Output the [X, Y] coordinate of the center of the cell containing the given text.  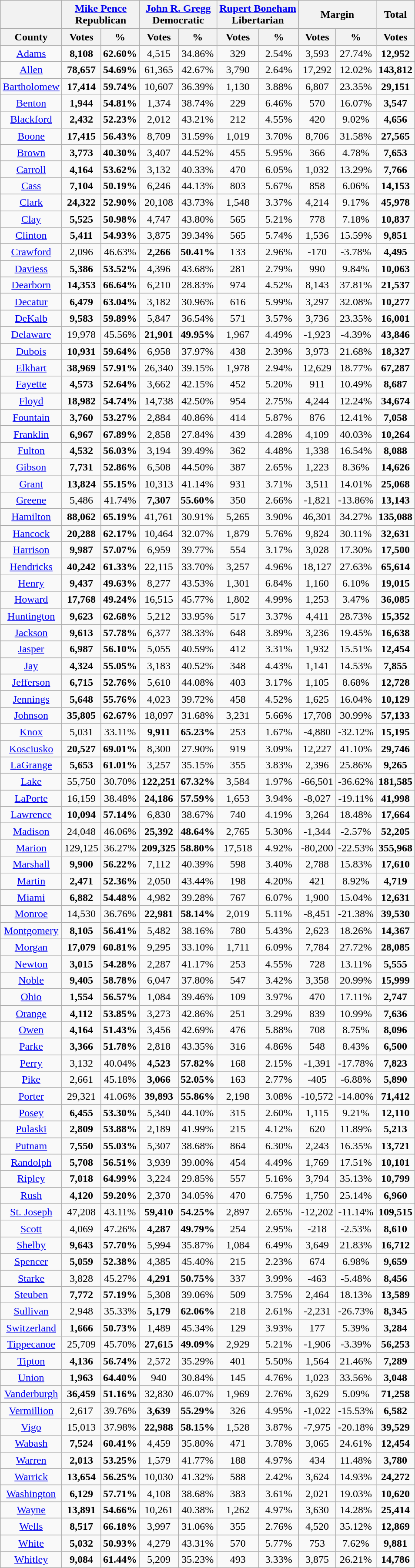
Ripley [31, 1179]
-21.38% [356, 914]
41.99% [197, 1129]
471 [238, 1444]
387 [238, 467]
36.39% [197, 87]
7,524 [81, 1444]
40.04% [120, 1063]
Floyd [31, 401]
43.68% [197, 269]
4.19% [278, 815]
5,653 [81, 765]
LaGrange [31, 765]
2.75% [278, 401]
3,183 [159, 666]
43.44% [197, 881]
5,213 [396, 1129]
53.27% [120, 417]
2.94% [278, 368]
3,297 [317, 302]
4,023 [159, 699]
-13.86% [356, 500]
7,636 [396, 1014]
Jasper [31, 649]
-6.88% [356, 1080]
44.08% [197, 682]
White [31, 1543]
Miami [31, 897]
64.40% [120, 1378]
3.99% [278, 1278]
John R. GreggDemocratic [178, 15]
4,279 [159, 1543]
5.76% [278, 534]
2,287 [159, 964]
588 [238, 1477]
43.31% [197, 1543]
2.96% [278, 252]
19,978 [81, 335]
37.97% [197, 351]
10,101 [396, 1162]
547 [238, 980]
36.27% [120, 848]
Jefferson [31, 682]
30.84% [197, 1378]
12,110 [396, 1113]
39.06% [197, 1295]
Greene [31, 500]
9.17% [356, 202]
-4,880 [317, 732]
864 [238, 1146]
5.74% [278, 236]
2,765 [238, 831]
8.75% [356, 1030]
57.14% [120, 815]
Lake [31, 782]
740 [238, 815]
6,959 [159, 550]
8.36% [356, 467]
3,973 [317, 351]
-80,200 [317, 848]
4.76% [278, 1378]
-5.48% [356, 1278]
40.52% [197, 666]
Delaware [31, 335]
6.84% [278, 583]
13.11% [356, 964]
Clay [31, 219]
40.39% [197, 864]
3,264 [317, 815]
30.99% [356, 715]
10.49% [356, 384]
4,385 [159, 1261]
2.77% [278, 1080]
35.12% [356, 1526]
4,411 [317, 616]
9.84% [356, 269]
14.28% [356, 1510]
620 [317, 1129]
4,656 [396, 120]
41.06% [120, 1096]
3,649 [317, 1245]
2,189 [159, 1129]
55.29% [197, 1411]
8,610 [396, 1228]
42.69% [197, 1030]
Switzerland [31, 1328]
17,610 [396, 864]
Vanderburgh [31, 1394]
3.71% [278, 484]
24,272 [396, 1477]
32,830 [159, 1394]
3,662 [159, 384]
Fayette [31, 384]
839 [317, 1014]
53.85% [120, 1014]
3,194 [159, 450]
616 [238, 302]
58.14% [197, 914]
45.27% [120, 1278]
57.91% [120, 368]
1,769 [317, 1162]
63.04% [120, 302]
Noble [31, 980]
Gibson [31, 467]
40.59% [197, 649]
Brown [31, 153]
9,900 [81, 864]
26.21% [356, 1560]
1,105 [317, 682]
17,768 [81, 600]
7,112 [159, 864]
168 [238, 1063]
-1,906 [317, 1344]
9,613 [81, 633]
Wells [31, 1526]
62.60% [120, 53]
35.33% [120, 1311]
4,214 [317, 202]
43.53% [197, 583]
26,340 [159, 368]
15,352 [396, 616]
15.04% [356, 897]
11.48% [356, 1460]
17,708 [317, 715]
5,994 [159, 1245]
4,747 [159, 219]
88,062 [81, 517]
-19.11% [356, 798]
39.46% [197, 997]
Jennings [31, 699]
Daviess [31, 269]
29,151 [396, 87]
18.13% [356, 1295]
54.69% [120, 70]
4.95% [278, 1411]
674 [317, 1261]
7,550 [81, 1146]
56.10% [120, 649]
3.29% [278, 1014]
129 [238, 1328]
9,405 [81, 980]
Total [396, 15]
2,809 [81, 1129]
Bartholomew [31, 87]
64.99% [120, 1179]
15.51% [356, 649]
3,593 [317, 53]
6,455 [81, 1113]
11.89% [356, 1129]
-3.78% [356, 252]
51.43% [120, 1030]
17,415 [81, 136]
2,021 [317, 1493]
4,520 [317, 1526]
52.90% [120, 202]
44.10% [197, 1113]
Rush [31, 1195]
39.00% [197, 1162]
337 [238, 1278]
49.24% [120, 600]
10,264 [396, 434]
6,210 [159, 285]
6,047 [159, 980]
49.63% [120, 583]
-17.78% [356, 1063]
6,479 [81, 302]
Allen [31, 70]
28.73% [356, 616]
6,246 [159, 186]
35.87% [197, 1245]
27,565 [396, 136]
16.07% [356, 103]
Dearborn [31, 285]
36.54% [197, 318]
458 [238, 699]
69.01% [120, 748]
34.27% [356, 517]
1,489 [159, 1328]
14,738 [159, 401]
39.28% [197, 897]
10,261 [159, 1510]
517 [238, 616]
Shelby [31, 1245]
67.32% [197, 782]
6.07% [278, 897]
66.64% [120, 285]
1,528 [238, 1427]
6.05% [278, 169]
3,584 [238, 782]
24.61% [356, 1444]
16,159 [81, 798]
6,500 [396, 1047]
Margin [337, 15]
24,048 [81, 831]
1,963 [81, 1378]
14,367 [396, 931]
54.81% [120, 103]
Orange [31, 1014]
35.13% [356, 1179]
41.14% [197, 484]
25,068 [396, 484]
2,948 [81, 1311]
2.60% [278, 1113]
18,097 [159, 715]
876 [317, 417]
12,728 [396, 682]
Owen [31, 1030]
-3.39% [356, 1344]
954 [238, 401]
17,518 [238, 848]
1,338 [317, 450]
10,277 [396, 302]
Elkhart [31, 368]
4,136 [81, 1361]
1,900 [317, 897]
6.10% [356, 583]
40.30% [120, 153]
316 [238, 1047]
55.03% [120, 1146]
18,982 [81, 401]
43.80% [197, 219]
728 [317, 964]
18.77% [356, 368]
65,614 [396, 567]
1,536 [317, 236]
39,529 [396, 1427]
Spencer [31, 1261]
12,631 [396, 897]
2,897 [238, 1212]
54.48% [120, 897]
Vermillion [31, 1411]
5,890 [396, 1080]
13,654 [81, 1477]
3,760 [81, 417]
29.85% [197, 1179]
2.15% [278, 1063]
7,766 [396, 169]
-1,022 [317, 1411]
8,517 [81, 1526]
Carroll [31, 169]
1,969 [238, 1394]
12.41% [356, 417]
54.28% [120, 964]
8,277 [159, 583]
366 [317, 153]
55.60% [197, 500]
9,851 [396, 236]
109,515 [396, 1212]
212 [238, 120]
3.42% [278, 980]
6,967 [81, 434]
8,706 [317, 136]
3.90% [278, 517]
9,583 [81, 318]
34.05% [197, 1195]
Howard [31, 600]
753 [317, 1543]
5,212 [159, 616]
39.34% [197, 236]
4.28% [278, 434]
1,023 [317, 1378]
52.05% [197, 1080]
188 [238, 1460]
6,830 [159, 815]
45.18% [120, 1080]
14,153 [396, 186]
2.79% [278, 269]
9,295 [159, 947]
14,786 [396, 1560]
39.72% [197, 699]
55.76% [120, 699]
Pulaski [31, 1129]
911 [317, 384]
7,104 [81, 186]
109 [238, 997]
20,288 [81, 534]
4.48% [278, 450]
4.43% [278, 666]
44.52% [197, 153]
-14.80% [356, 1096]
8,108 [81, 53]
2,661 [81, 1080]
6,807 [317, 87]
39.77% [197, 550]
420 [317, 120]
Montgomery [31, 931]
4,396 [159, 269]
1,141 [317, 666]
16.04% [356, 699]
6,960 [396, 1195]
5,055 [159, 649]
53.52% [120, 269]
974 [238, 285]
-26.73% [356, 1311]
598 [238, 864]
Scott [31, 1228]
-2.57% [356, 831]
1,262 [238, 1510]
-66,501 [317, 782]
7,307 [159, 500]
2,019 [238, 914]
56.74% [120, 1361]
20,108 [159, 202]
41,761 [159, 517]
-10,572 [317, 1096]
29,321 [81, 1096]
54.93% [120, 236]
Rupert BonehamLibertarian [258, 15]
3.40% [278, 864]
Putnam [31, 1146]
348 [238, 666]
281 [238, 269]
6.75% [278, 1195]
33.11% [120, 732]
13,721 [396, 1146]
39.49% [197, 450]
38.48% [120, 798]
1,932 [317, 649]
8,300 [159, 748]
38.16% [197, 931]
3.61% [278, 1493]
17,500 [396, 550]
454 [238, 1162]
329 [238, 53]
421 [317, 881]
59.74% [120, 87]
60.41% [120, 1444]
18.48% [356, 815]
5.30% [278, 831]
5.77% [278, 1543]
60.81% [120, 947]
3,780 [396, 1460]
10,799 [396, 1179]
940 [159, 1378]
6,508 [159, 467]
3,624 [317, 1477]
12,952 [396, 53]
1,115 [317, 1113]
50.75% [197, 1278]
6.49% [278, 1245]
9,911 [159, 732]
557 [238, 1179]
14,626 [396, 467]
54.66% [120, 1510]
326 [238, 1411]
30.91% [197, 517]
Fountain [31, 417]
12.02% [356, 70]
7,018 [81, 1179]
59,410 [159, 1212]
5.67% [278, 186]
383 [238, 1493]
Warren [31, 1460]
3.83% [278, 765]
38,969 [81, 368]
Franklin [31, 434]
33.70% [197, 567]
40.03% [356, 434]
2.23% [278, 1261]
135,088 [396, 517]
Huntington [31, 616]
2,266 [159, 252]
Hendricks [31, 567]
37.81% [356, 285]
780 [238, 931]
5.39% [356, 1328]
56.41% [120, 931]
49.95% [197, 335]
3,182 [159, 302]
Washington [31, 1493]
6,715 [81, 682]
28.83% [197, 285]
48.64% [197, 831]
-8,451 [317, 914]
22,988 [159, 1427]
5,847 [159, 318]
8,456 [396, 1278]
36,085 [396, 600]
12,869 [396, 1526]
Lawrence [31, 815]
45.40% [197, 1261]
46.07% [197, 1394]
33.10% [197, 947]
9.02% [356, 120]
4,982 [159, 897]
43.35% [197, 1047]
6,958 [159, 351]
4,324 [81, 666]
1,978 [238, 368]
1,301 [238, 583]
17,292 [317, 70]
39.76% [120, 1411]
18,127 [317, 567]
3,828 [81, 1278]
51.16% [120, 1394]
229 [238, 103]
Tippecanoe [31, 1344]
65.23% [197, 732]
2,050 [159, 881]
12,629 [317, 368]
16,515 [159, 600]
43,846 [396, 335]
59.64% [120, 351]
5,265 [238, 517]
3,547 [396, 103]
122,251 [159, 782]
1,967 [238, 335]
2,818 [159, 1047]
49.79% [197, 1228]
Adams [31, 53]
3,231 [238, 715]
778 [317, 219]
3.09% [278, 748]
56.03% [120, 450]
4,287 [159, 1228]
2.66% [278, 500]
67,287 [396, 368]
3,407 [159, 153]
1,374 [159, 103]
-20.18% [356, 1427]
25,392 [159, 831]
27.90% [197, 748]
254 [238, 1228]
Fulton [31, 450]
6,129 [81, 1493]
3,736 [317, 318]
3.89% [278, 633]
1,944 [81, 103]
1,564 [317, 1361]
40.86% [197, 417]
25.14% [356, 1195]
Clinton [31, 236]
209,325 [159, 848]
Tipton [31, 1361]
3.94% [278, 798]
16.35% [356, 1146]
5,032 [81, 1543]
13.29% [356, 169]
40.33% [197, 169]
57.71% [120, 1493]
St. Joseph [31, 1212]
3,065 [317, 1444]
38.33% [197, 633]
14.93% [356, 1477]
14,530 [81, 914]
3,284 [396, 1328]
7,784 [317, 947]
50.93% [120, 1543]
5,059 [81, 1261]
17.51% [356, 1162]
35.15% [197, 765]
53.30% [120, 1113]
8,096 [396, 1030]
35,805 [81, 715]
66.18% [120, 1526]
27.84% [197, 434]
1,711 [238, 947]
5.66% [278, 715]
3,015 [81, 964]
931 [238, 484]
45.70% [120, 1344]
548 [317, 1047]
9,623 [81, 616]
20.99% [356, 980]
44.50% [197, 467]
12.24% [356, 401]
3,456 [159, 1030]
35.80% [197, 1444]
Cass [31, 186]
57.59% [197, 798]
57,133 [396, 715]
4.92% [278, 848]
5,482 [159, 931]
56.57% [120, 997]
57.19% [120, 1295]
1,666 [81, 1328]
-1,821 [317, 500]
46.06% [120, 831]
61.44% [120, 1560]
3,273 [159, 1014]
Hamilton [31, 517]
Porter [31, 1096]
39.15% [197, 368]
62.06% [197, 1311]
Ohio [31, 997]
1,625 [317, 699]
4,495 [396, 252]
41.32% [197, 1477]
Benton [31, 103]
24,186 [159, 798]
38.67% [197, 815]
2,243 [317, 1146]
59.20% [120, 1195]
Mike PenceRepublican [100, 15]
Jay [31, 666]
27.72% [356, 947]
5.99% [278, 302]
8,709 [159, 136]
15,999 [396, 980]
2.54% [278, 53]
14,353 [81, 285]
198 [238, 881]
-22.53% [356, 848]
2,858 [159, 434]
54.74% [120, 401]
29,746 [396, 748]
5,411 [81, 236]
1,653 [238, 798]
6,582 [396, 1411]
15,195 [396, 732]
52.38% [120, 1261]
30.96% [197, 302]
21.83% [356, 1245]
3,366 [81, 1047]
3,639 [159, 1411]
15,013 [81, 1427]
Monroe [31, 914]
2,013 [81, 1460]
61.33% [120, 567]
27.74% [356, 53]
10,030 [159, 1477]
53.88% [120, 1129]
2,747 [396, 997]
Whitley [31, 1560]
2.61% [278, 1311]
3.33% [278, 1560]
45.34% [197, 1328]
Grant [31, 484]
5,307 [159, 1146]
3,048 [396, 1378]
4,515 [159, 53]
32.07% [197, 534]
LaPorte [31, 798]
4,244 [317, 401]
3,358 [317, 980]
57.78% [120, 633]
20,527 [81, 748]
31.68% [197, 715]
1,879 [238, 534]
9,084 [81, 1560]
2,396 [317, 765]
Dubois [31, 351]
7,731 [81, 467]
19.45% [356, 633]
2.39% [278, 351]
315 [238, 1113]
1,223 [317, 467]
52.86% [120, 467]
Jackson [31, 633]
4.86% [278, 1047]
78,657 [81, 70]
DeKalb [31, 318]
5.20% [278, 384]
7.62% [356, 1543]
4.12% [278, 1129]
53.25% [120, 1460]
-1,923 [317, 335]
54.25% [197, 1212]
554 [238, 550]
8.92% [356, 881]
6.06% [356, 186]
16,001 [396, 318]
1.67% [278, 732]
7,289 [396, 1361]
Warrick [31, 1477]
13,891 [81, 1510]
50.73% [120, 1328]
10,931 [81, 351]
41,998 [396, 798]
8,687 [396, 384]
7.18% [356, 219]
50.19% [120, 186]
6.09% [278, 947]
43.73% [197, 202]
8,105 [81, 931]
Morgan [31, 947]
4,112 [81, 1014]
5,555 [396, 964]
4.99% [278, 600]
2.42% [278, 1477]
-7,975 [317, 1427]
31.06% [197, 1526]
4.96% [278, 567]
1,750 [317, 1195]
10,094 [81, 815]
133 [238, 252]
455 [238, 153]
Union [31, 1378]
1,160 [317, 583]
Sullivan [31, 1311]
42.15% [197, 384]
2,471 [81, 881]
17.30% [356, 550]
2,096 [81, 252]
5,648 [81, 699]
57.07% [120, 550]
181,585 [396, 782]
5,708 [81, 1162]
1.97% [278, 782]
251 [238, 1014]
56.25% [120, 1477]
350 [238, 500]
Perry [31, 1063]
55.86% [197, 1096]
16.54% [356, 450]
1,032 [317, 169]
Kosciusko [31, 748]
3,630 [317, 1510]
6,377 [159, 633]
5,340 [159, 1113]
32,631 [396, 534]
42.86% [197, 1014]
59.89% [120, 318]
129,125 [81, 848]
30.70% [120, 782]
7,058 [396, 417]
13,589 [396, 1295]
61.01% [120, 765]
4,109 [317, 434]
39,530 [396, 914]
27,615 [159, 1344]
Knox [31, 732]
41.74% [120, 500]
Pike [31, 1080]
Steuben [31, 1295]
71,412 [396, 1096]
43.21% [197, 120]
9,265 [396, 765]
46,301 [317, 517]
Boone [31, 136]
Johnson [31, 715]
Posey [31, 1113]
5.43% [278, 931]
5.16% [278, 1179]
452 [238, 384]
4,523 [159, 1063]
3.75% [278, 1295]
-218 [317, 1228]
7,823 [396, 1063]
Madison [31, 831]
14.01% [356, 484]
45.56% [120, 335]
-11.14% [356, 1212]
3,511 [317, 484]
1,130 [238, 87]
401 [238, 1361]
-405 [317, 1080]
10,313 [159, 484]
-463 [317, 1278]
56.43% [120, 136]
18.26% [356, 931]
3.08% [278, 1096]
16,712 [396, 1245]
10,837 [396, 219]
5,031 [81, 732]
3.31% [278, 649]
17,079 [81, 947]
52.76% [120, 682]
-2,231 [317, 1311]
3.97% [278, 997]
1,019 [238, 136]
2,572 [159, 1361]
-170 [317, 252]
1,554 [81, 997]
16,638 [396, 633]
37.80% [197, 980]
2,464 [317, 1295]
362 [238, 450]
-15.53% [356, 1411]
2,929 [238, 1344]
28,085 [396, 947]
41.17% [197, 964]
57.82% [197, 1063]
-12,202 [317, 1212]
8,345 [396, 1311]
52.23% [120, 120]
-36.62% [356, 782]
8.43% [356, 1047]
5.50% [278, 1361]
62.67% [120, 715]
21.68% [356, 351]
5,386 [81, 269]
33.56% [356, 1378]
40,242 [81, 567]
767 [238, 897]
51.78% [120, 1047]
25.86% [356, 765]
355,968 [396, 848]
19,015 [396, 583]
4.20% [278, 881]
61,365 [159, 70]
58.15% [197, 1427]
13,143 [396, 500]
509 [238, 1295]
36,459 [81, 1394]
31.59% [197, 136]
55.05% [120, 666]
3.70% [278, 136]
21.46% [356, 1361]
49.09% [197, 1344]
2,617 [81, 1411]
9,881 [396, 1543]
6.98% [356, 1261]
Clark [31, 202]
57.70% [120, 1245]
4,120 [81, 1195]
41.10% [356, 748]
3,794 [317, 1179]
Wabash [31, 1444]
Marshall [31, 864]
493 [238, 1560]
7,855 [396, 666]
858 [317, 186]
21,901 [159, 335]
3.87% [278, 1427]
803 [238, 186]
3.78% [278, 1444]
Marion [31, 848]
17,664 [396, 815]
-4.39% [356, 335]
31.58% [356, 136]
45,978 [396, 202]
438 [238, 351]
52,205 [396, 831]
14.53% [356, 666]
7,772 [81, 1295]
19.03% [356, 1493]
Newton [31, 964]
6.30% [278, 1146]
10,607 [159, 87]
62.68% [120, 616]
9,643 [81, 1245]
3,224 [159, 1179]
476 [238, 1030]
-1,344 [317, 831]
3,773 [81, 153]
5,525 [81, 219]
990 [317, 269]
Crawford [31, 252]
5,308 [159, 1295]
34.86% [197, 53]
3,066 [159, 1080]
53.62% [120, 169]
33.95% [197, 616]
15.83% [356, 864]
3.88% [278, 87]
3,790 [238, 70]
6,882 [81, 897]
52.64% [120, 384]
22,981 [159, 914]
5,610 [159, 682]
1,548 [238, 202]
2,432 [81, 120]
414 [238, 417]
30.11% [356, 534]
47,208 [81, 1212]
Henry [31, 583]
62.17% [120, 534]
3,629 [317, 1394]
15.59% [356, 236]
708 [317, 1030]
571 [238, 318]
Martin [31, 881]
43.11% [120, 1212]
71,258 [396, 1394]
2,370 [159, 1195]
27.63% [356, 567]
10.99% [356, 1014]
8.68% [356, 682]
412 [238, 649]
42.67% [197, 70]
Harrison [31, 550]
1,579 [159, 1460]
8,143 [317, 285]
5.88% [278, 1030]
36.76% [120, 914]
10,620 [396, 1493]
2,788 [317, 864]
-8,027 [317, 798]
2,623 [317, 931]
46.63% [120, 252]
2,198 [238, 1096]
5,209 [159, 1560]
35.23% [197, 1560]
4,532 [81, 450]
4,573 [81, 384]
40.38% [197, 1510]
-1,391 [317, 1063]
218 [238, 1311]
56.22% [120, 864]
39,893 [159, 1096]
25,414 [396, 1510]
10,464 [159, 534]
6,987 [81, 649]
58.78% [120, 980]
47.26% [120, 1228]
2,012 [159, 120]
5.87% [278, 417]
10,129 [396, 699]
County [31, 37]
42.50% [197, 401]
9,437 [81, 583]
35.29% [197, 1361]
Randolph [31, 1162]
37.98% [120, 1427]
58.80% [197, 848]
3.57% [278, 318]
-2.53% [356, 1228]
5.09% [356, 1394]
50.98% [120, 219]
56.51% [120, 1162]
52.36% [120, 881]
Wayne [31, 1510]
9,987 [81, 550]
3,997 [159, 1526]
55,750 [81, 782]
41.77% [197, 1460]
55.15% [120, 484]
5,486 [81, 500]
163 [238, 1080]
1,253 [317, 600]
143,812 [396, 70]
Vigo [31, 1427]
9.21% [356, 1113]
3.93% [278, 1328]
9,824 [317, 534]
18,327 [396, 351]
56,253 [396, 1344]
7,653 [396, 153]
9,659 [396, 1261]
21,537 [396, 285]
5.95% [278, 153]
45.77% [197, 600]
44.13% [197, 186]
3,028 [317, 550]
8,088 [396, 450]
34,674 [396, 401]
4,108 [159, 1493]
3,939 [159, 1162]
177 [317, 1328]
439 [238, 434]
Blackford [31, 120]
38.74% [197, 103]
10,063 [396, 269]
5.11% [278, 914]
648 [238, 633]
Hancock [31, 534]
919 [238, 748]
2.64% [278, 70]
434 [317, 1460]
13,824 [81, 484]
3.47% [356, 600]
65.19% [120, 517]
4,291 [159, 1278]
4.78% [356, 153]
145 [238, 1378]
67.89% [120, 434]
1,802 [238, 600]
2.95% [278, 1228]
Starke [31, 1278]
5,179 [159, 1311]
17,414 [81, 87]
24,322 [81, 202]
Decatur [31, 302]
32.08% [356, 302]
2,884 [159, 417]
50.41% [197, 252]
Parke [31, 1047]
4,459 [159, 1444]
4,719 [396, 881]
4,069 [81, 1228]
25,709 [81, 1344]
22,115 [159, 567]
-32.12% [356, 732]
17.11% [356, 997]
403 [238, 682]
3,236 [317, 633]
12,227 [317, 748]
6.46% [278, 103]
